For the text-containing cell, return its midpoint in [x, y] coordinate format. 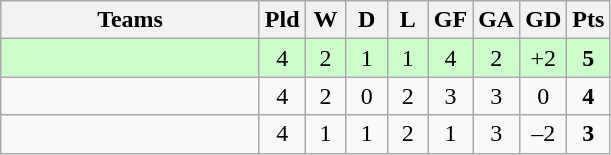
–2 [544, 134]
W [326, 20]
L [408, 20]
GF [450, 20]
+2 [544, 58]
GD [544, 20]
Pld [282, 20]
D [366, 20]
Pts [588, 20]
GA [496, 20]
Teams [130, 20]
5 [588, 58]
